Find where the given text appears and provide that cell's center as (X, Y) coordinate. 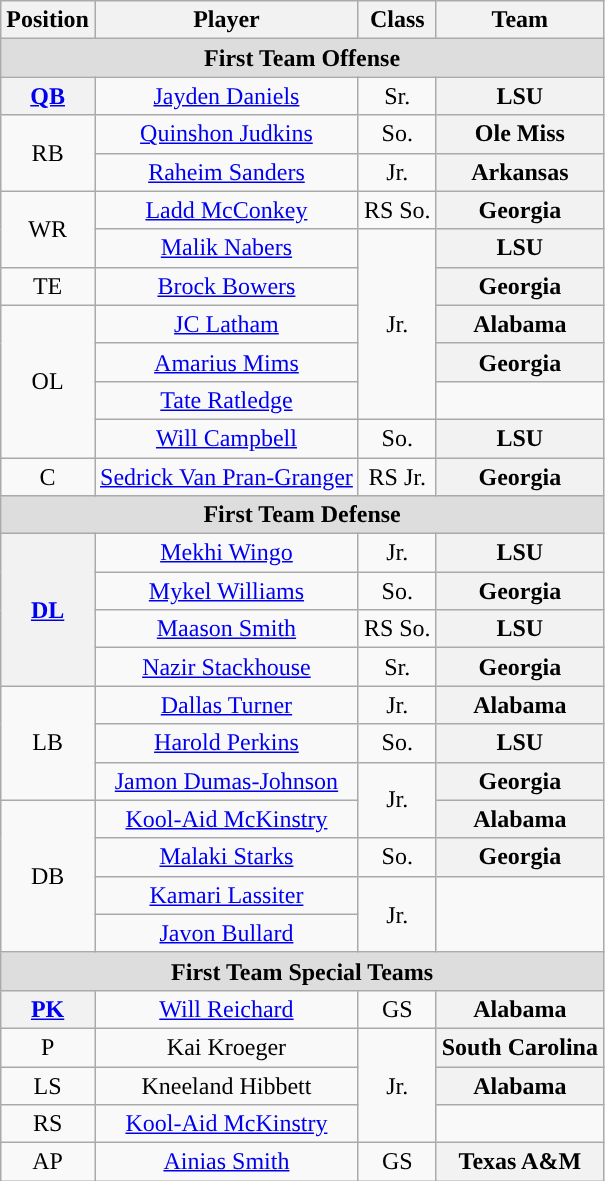
First Team Defense (302, 515)
Malaki Starks (226, 857)
Ladd McConkey (226, 210)
Sedrick Van Pran-Granger (226, 477)
Maason Smith (226, 629)
Harold Perkins (226, 743)
WR (48, 229)
Ainias Smith (226, 1162)
P (48, 1047)
Amarius Mims (226, 362)
DL (48, 610)
Kai Kroeger (226, 1047)
Nazir Stackhouse (226, 667)
Jamon Dumas-Johnson (226, 781)
Malik Nabers (226, 248)
Arkansas (520, 172)
Raheim Sanders (226, 172)
Position (48, 20)
Javon Bullard (226, 933)
LB (48, 743)
Dallas Turner (226, 705)
AP (48, 1162)
Team (520, 20)
RS (48, 1124)
Kamari Lassiter (226, 895)
Player (226, 20)
OL (48, 381)
Jayden Daniels (226, 96)
Will Reichard (226, 1009)
First Team Special Teams (302, 971)
First Team Offense (302, 58)
LS (48, 1085)
Quinshon Judkins (226, 134)
TE (48, 286)
Kneeland Hibbett (226, 1085)
PK (48, 1009)
C (48, 477)
Brock Bowers (226, 286)
JC Latham (226, 324)
Tate Ratledge (226, 400)
South Carolina (520, 1047)
Texas A&M (520, 1162)
Ole Miss (520, 134)
Mekhi Wingo (226, 553)
Mykel Williams (226, 591)
RS Jr. (397, 477)
QB (48, 96)
RB (48, 153)
Class (397, 20)
Will Campbell (226, 438)
DB (48, 876)
